Pinpoint the cell where the given text exists, returning its [x, y] midpoint coordinate. 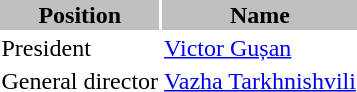
Position [80, 15]
President [80, 48]
